Search for the cell housing the specified text and yield its (x, y) center coordinate. 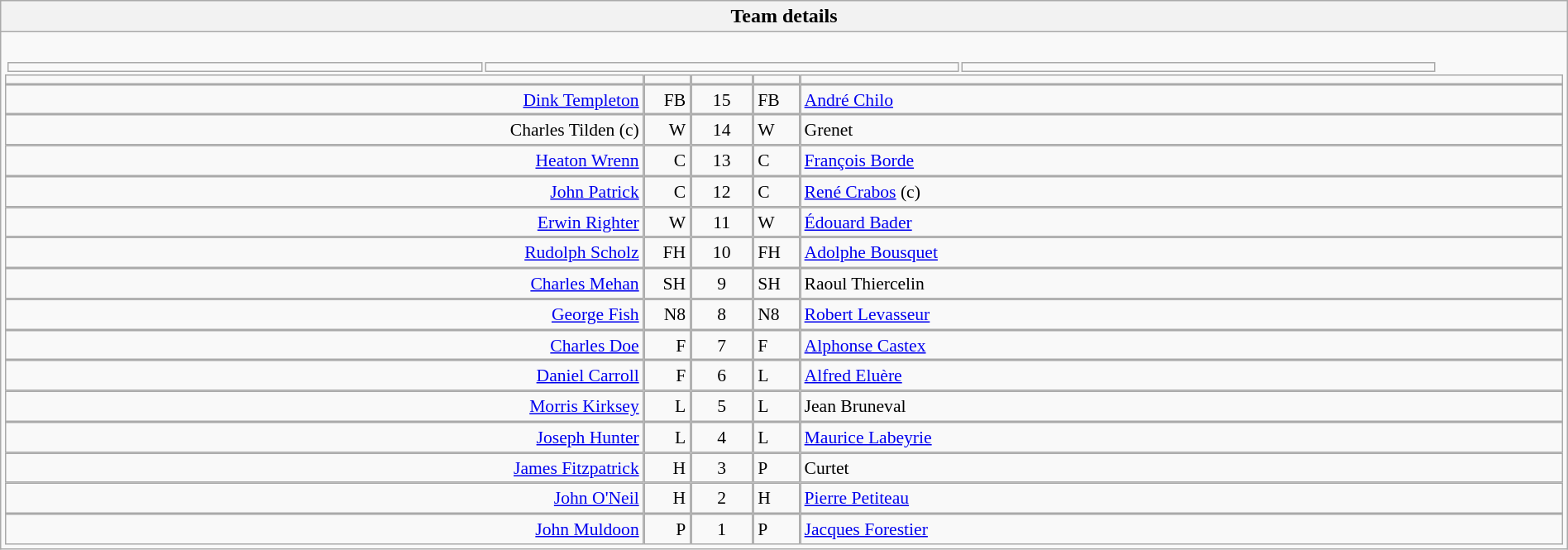
9 (721, 283)
15 (721, 99)
Adolphe Bousquet (1181, 253)
André Chilo (1181, 99)
Dink Templeton (324, 99)
2 (721, 498)
12 (721, 192)
Jean Bruneval (1181, 407)
Maurice Labeyrie (1181, 437)
8 (721, 314)
Joseph Hunter (324, 437)
John Muldoon (324, 529)
11 (721, 222)
Grenet (1181, 131)
1 (721, 529)
6 (721, 375)
10 (721, 253)
4 (721, 437)
George Fish (324, 314)
Morris Kirksey (324, 407)
Curtet (1181, 468)
François Borde (1181, 160)
Pierre Petiteau (1181, 498)
John Patrick (324, 192)
7 (721, 346)
Raoul Thiercelin (1181, 283)
3 (721, 468)
Jacques Forestier (1181, 529)
Charles Mehan (324, 283)
Robert Levasseur (1181, 314)
Team details (784, 17)
Daniel Carroll (324, 375)
Édouard Bader (1181, 222)
James Fitzpatrick (324, 468)
Heaton Wrenn (324, 160)
Charles Tilden (c) (324, 131)
Erwin Righter (324, 222)
Rudolph Scholz (324, 253)
John O'Neil (324, 498)
5 (721, 407)
14 (721, 131)
Alfred Eluère (1181, 375)
Alphonse Castex (1181, 346)
Charles Doe (324, 346)
13 (721, 160)
René Crabos (c) (1181, 192)
